Return [X, Y] of the center of cell containing provided text 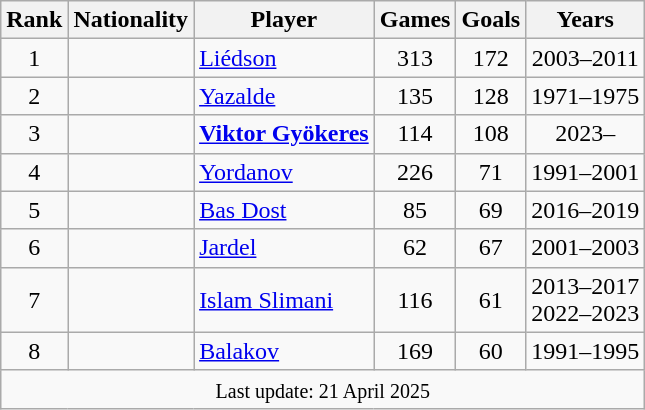
60 [491, 351]
128 [491, 96]
3 [34, 134]
169 [415, 351]
108 [491, 134]
Years [586, 20]
Rank [34, 20]
Bas Dost [284, 210]
Liédson [284, 58]
1991–2001 [586, 172]
61 [491, 300]
69 [491, 210]
1991–1995 [586, 351]
85 [415, 210]
4 [34, 172]
Islam Slimani [284, 300]
226 [415, 172]
Games [415, 20]
114 [415, 134]
2 [34, 96]
Viktor Gyökeres [284, 134]
172 [491, 58]
2016–2019 [586, 210]
Player [284, 20]
62 [415, 248]
Goals [491, 20]
67 [491, 248]
135 [415, 96]
7 [34, 300]
116 [415, 300]
6 [34, 248]
Yordanov [284, 172]
1971–1975 [586, 96]
Jardel [284, 248]
Yazalde [284, 96]
2001–2003 [586, 248]
2013–20172022–2023 [586, 300]
2003–2011 [586, 58]
Last update: 21 April 2025 [323, 389]
71 [491, 172]
Balakov [284, 351]
1 [34, 58]
Nationality [131, 20]
5 [34, 210]
8 [34, 351]
2023– [586, 134]
313 [415, 58]
